Identify which cell holds the provided text, then report its [X, Y] central coordinate. 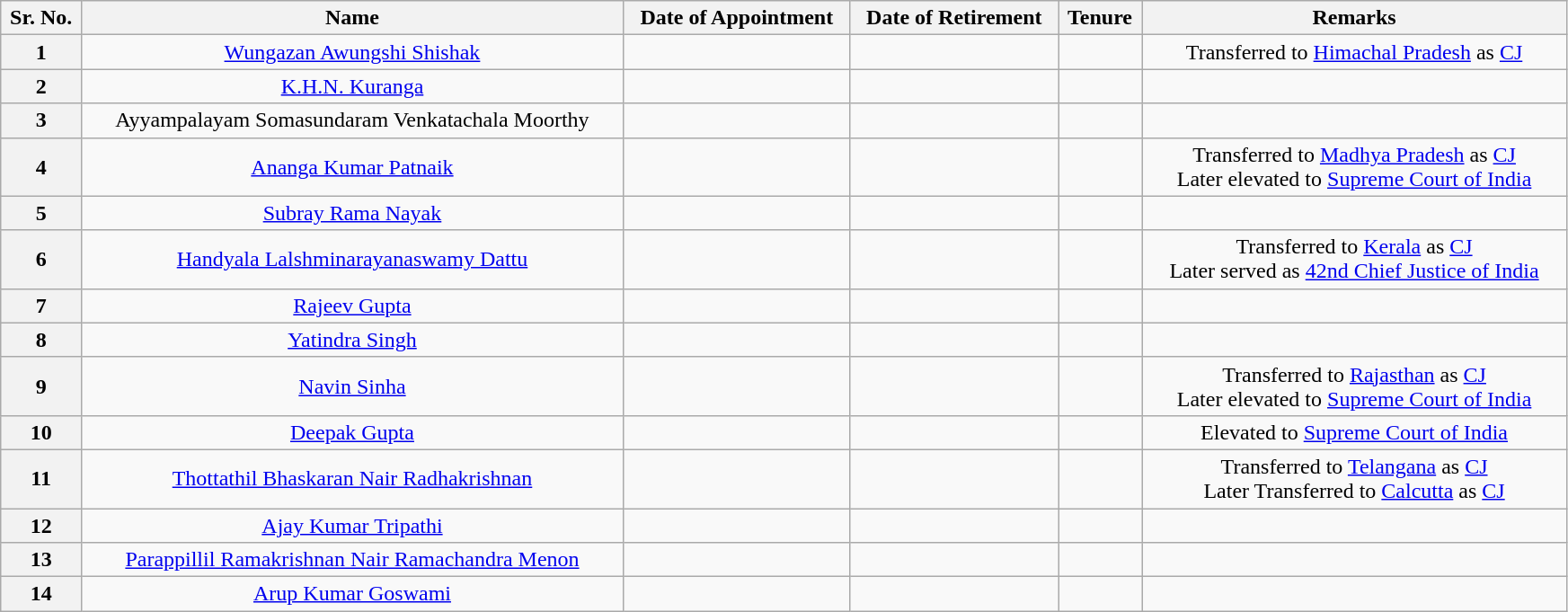
Tenure [1100, 18]
13 [41, 560]
Date of Appointment [737, 18]
Transferred to Madhya Pradesh as CJ Later elevated to Supreme Court of India [1355, 167]
6 [41, 259]
12 [41, 526]
Wungazan Awungshi Shishak [352, 52]
2 [41, 86]
Transferred to Kerala as CJ Later served as 42nd Chief Justice of India [1355, 259]
4 [41, 167]
Deepak Gupta [352, 432]
Ajay Kumar Tripathi [352, 526]
Elevated to Supreme Court of India [1355, 432]
Date of Retirement [954, 18]
K.H.N. Kuranga [352, 86]
Parappillil Ramakrishnan Nair Ramachandra Menon [352, 560]
Thottathil Bhaskaran Nair Radhakrishnan [352, 478]
Subray Rama Nayak [352, 213]
Ananga Kumar Patnaik [352, 167]
14 [41, 594]
Name [352, 18]
Yatindra Singh [352, 340]
Arup Kumar Goswami [352, 594]
Sr. No. [41, 18]
11 [41, 478]
Handyala Lalshminarayanaswamy Dattu [352, 259]
Rajeev Gupta [352, 306]
Ayyampalayam Somasundaram Venkatachala Moorthy [352, 120]
5 [41, 213]
8 [41, 340]
9 [41, 386]
Transferred to Himachal Pradesh as CJ [1355, 52]
Navin Sinha [352, 386]
3 [41, 120]
Transferred to Rajasthan as CJ Later elevated to Supreme Court of India [1355, 386]
10 [41, 432]
Transferred to Telangana as CJ Later Transferred to Calcutta as CJ [1355, 478]
7 [41, 306]
1 [41, 52]
Remarks [1355, 18]
